Scan for the cell matching the given text and deliver its [x, y] coordinate at center. 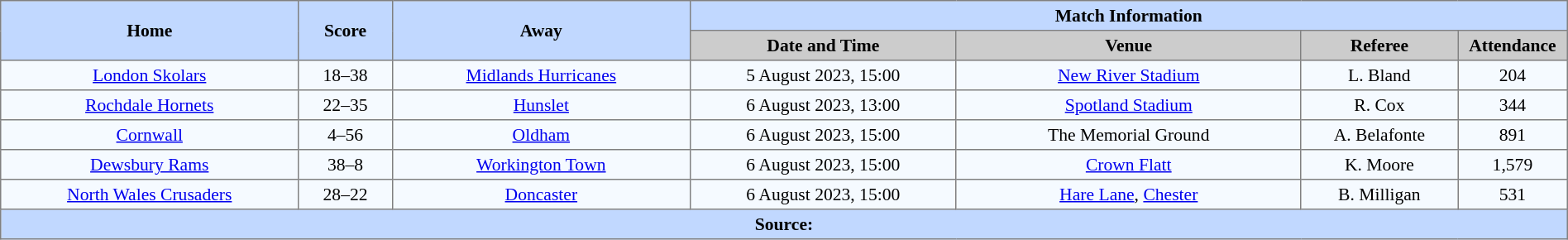
1,579 [1513, 165]
Away [541, 31]
28–22 [346, 194]
Score [346, 31]
North Wales Crusaders [150, 194]
891 [1513, 135]
18–38 [346, 75]
Spotland Stadium [1128, 105]
22–35 [346, 105]
Rochdale Hornets [150, 105]
Doncaster [541, 194]
Hunslet [541, 105]
Match Information [1128, 16]
A. Belafonte [1379, 135]
6 August 2023, 13:00 [823, 105]
4–56 [346, 135]
Oldham [541, 135]
New River Stadium [1128, 75]
Date and Time [823, 46]
Cornwall [150, 135]
B. Milligan [1379, 194]
Source: [784, 224]
Crown Flatt [1128, 165]
Referee [1379, 46]
5 August 2023, 15:00 [823, 75]
K. Moore [1379, 165]
Workington Town [541, 165]
Dewsbury Rams [150, 165]
204 [1513, 75]
38–8 [346, 165]
Hare Lane, Chester [1128, 194]
R. Cox [1379, 105]
The Memorial Ground [1128, 135]
London Skolars [150, 75]
344 [1513, 105]
L. Bland [1379, 75]
531 [1513, 194]
Attendance [1513, 46]
Midlands Hurricanes [541, 75]
Home [150, 31]
Venue [1128, 46]
